Scan for the cell matching the given text and deliver its [X, Y] coordinate at center. 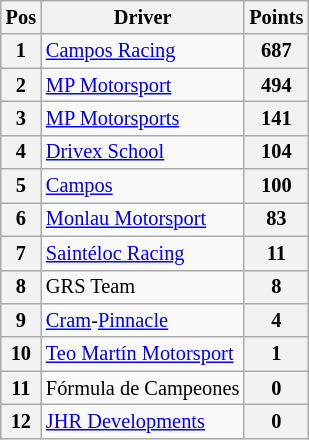
7 [21, 253]
Pos [21, 17]
104 [276, 152]
Points [276, 17]
100 [276, 186]
687 [276, 51]
5 [21, 186]
Saintéloc Racing [142, 253]
Teo Martín Motorsport [142, 354]
Monlau Motorsport [142, 219]
GRS Team [142, 287]
494 [276, 85]
141 [276, 118]
Fórmula de Campeones [142, 388]
Campos Racing [142, 51]
JHR Developments [142, 421]
2 [21, 85]
Cram-Pinnacle [142, 320]
Campos [142, 186]
10 [21, 354]
Driver [142, 17]
MP Motorsport [142, 85]
Drivex School [142, 152]
3 [21, 118]
12 [21, 421]
6 [21, 219]
MP Motorsports [142, 118]
9 [21, 320]
83 [276, 219]
